Find where the given text appears and provide that cell's center as (X, Y) coordinate. 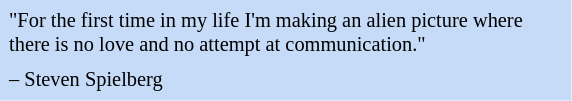
– Steven Spielberg (286, 80)
"For the first time in my life I'm making an alien picture where there is no love and no attempt at communication." (286, 34)
